Output the [x, y] coordinate of the center of the cell containing the given text.  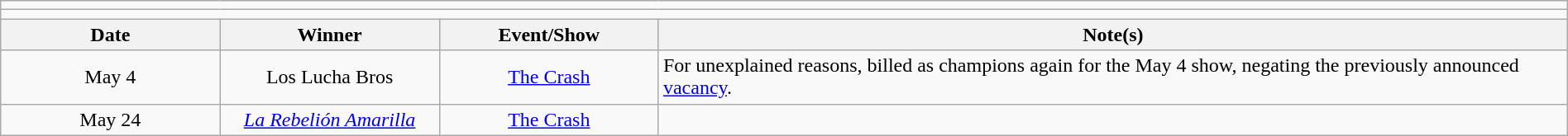
Date [111, 35]
Note(s) [1113, 35]
For unexplained reasons, billed as champions again for the May 4 show, negating the previously announced vacancy. [1113, 77]
May 24 [111, 120]
Event/Show [549, 35]
Los Lucha Bros [329, 77]
May 4 [111, 77]
La Rebelión Amarilla [329, 120]
Winner [329, 35]
